Determine the (x, y) coordinate at the center of the cell enclosing the given text.  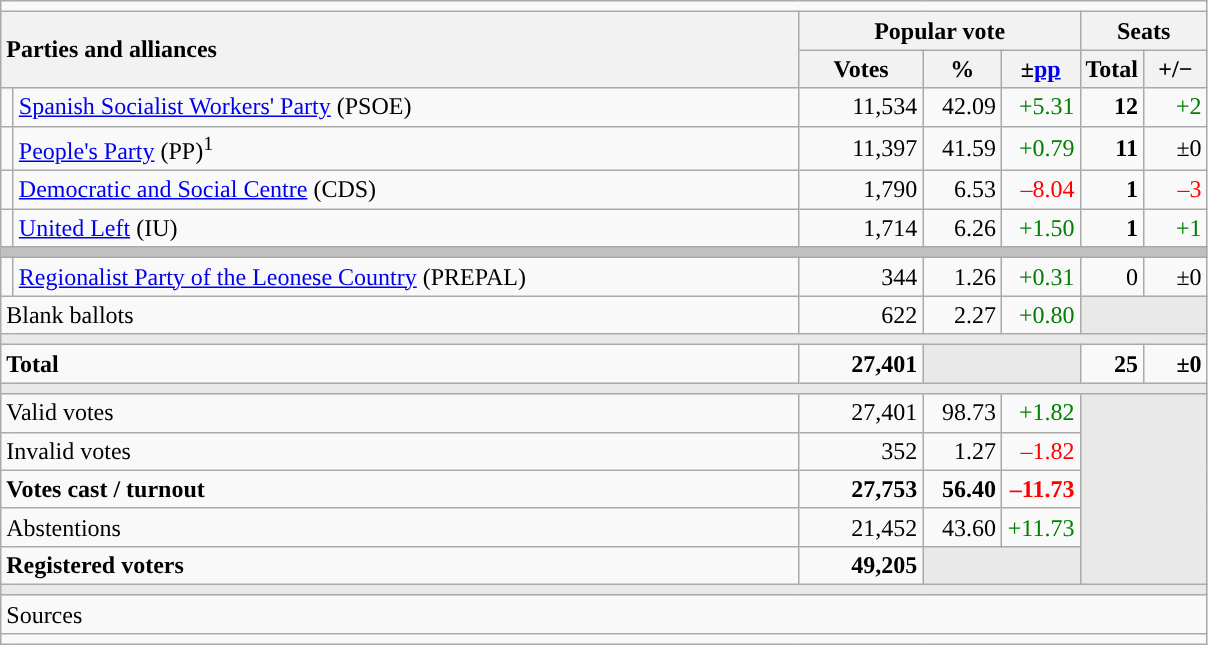
Votes cast / turnout (400, 489)
Sources (604, 614)
56.40 (962, 489)
1,714 (861, 228)
42.09 (962, 107)
–8.04 (1040, 190)
2.27 (962, 315)
352 (861, 451)
Valid votes (400, 413)
Popular vote (940, 31)
11 (1112, 148)
49,205 (861, 565)
+1.50 (1040, 228)
+11.73 (1040, 527)
+0.31 (1040, 277)
11,397 (861, 148)
1.26 (962, 277)
25 (1112, 364)
+5.31 (1040, 107)
1,790 (861, 190)
98.73 (962, 413)
Invalid votes (400, 451)
Parties and alliances (400, 50)
Registered voters (400, 565)
Seats (1144, 31)
11,534 (861, 107)
+/− (1176, 69)
27,753 (861, 489)
–11.73 (1040, 489)
+1.82 (1040, 413)
% (962, 69)
6.26 (962, 228)
±pp (1040, 69)
344 (861, 277)
+0.79 (1040, 148)
Votes (861, 69)
43.60 (962, 527)
41.59 (962, 148)
Regionalist Party of the Leonese Country (PREPAL) (406, 277)
622 (861, 315)
0 (1112, 277)
+0.80 (1040, 315)
–1.82 (1040, 451)
Blank ballots (400, 315)
Abstentions (400, 527)
Spanish Socialist Workers' Party (PSOE) (406, 107)
+2 (1176, 107)
12 (1112, 107)
6.53 (962, 190)
People's Party (PP)1 (406, 148)
United Left (IU) (406, 228)
21,452 (861, 527)
–3 (1176, 190)
1.27 (962, 451)
+1 (1176, 228)
Democratic and Social Centre (CDS) (406, 190)
